Output the [x, y] coordinate of the center of the cell containing the given text.  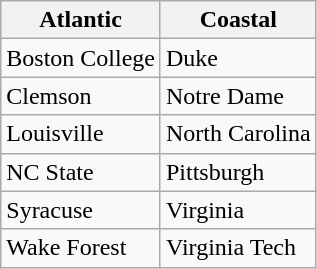
Clemson [81, 96]
Notre Dame [238, 96]
Wake Forest [81, 248]
Atlantic [81, 20]
Coastal [238, 20]
Boston College [81, 58]
North Carolina [238, 134]
Virginia [238, 210]
Pittsburgh [238, 172]
Duke [238, 58]
NC State [81, 172]
Louisville [81, 134]
Virginia Tech [238, 248]
Syracuse [81, 210]
